For the text-containing cell, return its midpoint in (x, y) coordinate format. 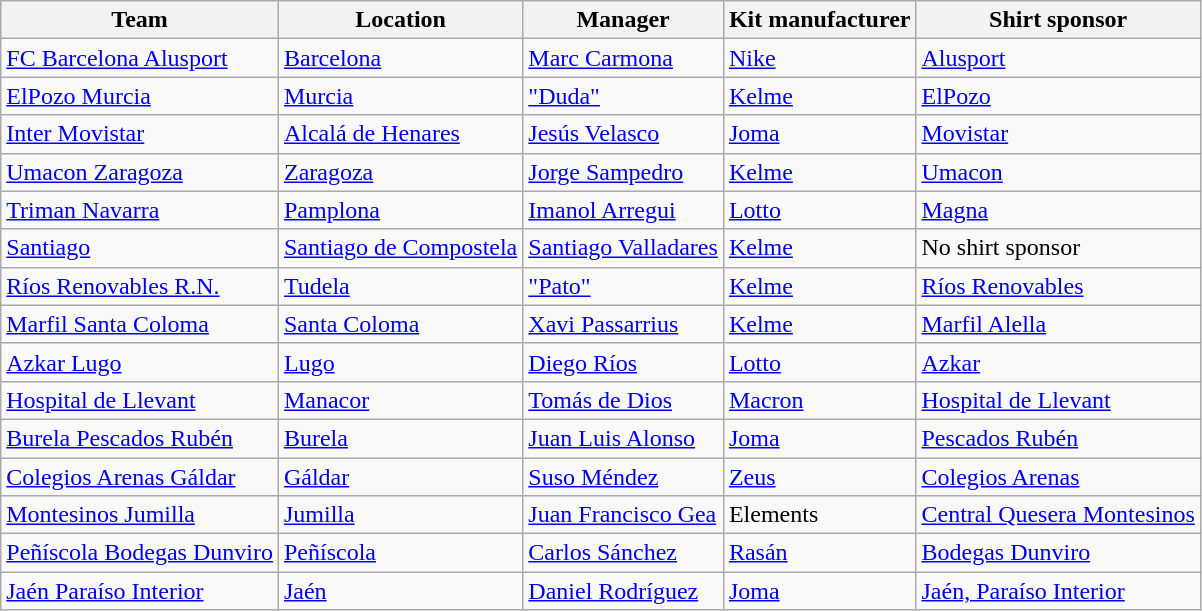
Jumilla (400, 515)
Daniel Rodríguez (624, 591)
Nike (820, 58)
Jaén Paraíso Interior (140, 591)
Umacon Zaragoza (140, 172)
Imanol Arregui (624, 210)
Peñíscola (400, 553)
FC Barcelona Alusport (140, 58)
"Duda" (624, 96)
Macron (820, 400)
Team (140, 20)
Zeus (820, 477)
Lugo (400, 362)
Elements (820, 515)
Juan Luis Alonso (624, 438)
"Pato" (624, 286)
Bodegas Dunviro (1058, 553)
Ríos Renovables (1058, 286)
Magna (1058, 210)
Jesús Velasco (624, 134)
Inter Movistar (140, 134)
Manager (624, 20)
Ríos Renovables R.N. (140, 286)
Burela Pescados Rubén (140, 438)
Peñíscola Bodegas Dunviro (140, 553)
ElPozo Murcia (140, 96)
Santa Coloma (400, 324)
Azkar Lugo (140, 362)
ElPozo (1058, 96)
Shirt sponsor (1058, 20)
Manacor (400, 400)
Xavi Passarrius (624, 324)
Santiago Valladares (624, 248)
Santiago (140, 248)
Carlos Sánchez (624, 553)
Kit manufacturer (820, 20)
Alusport (1058, 58)
Marfil Alella (1058, 324)
Colegios Arenas (1058, 477)
Pamplona (400, 210)
Azkar (1058, 362)
Jaén, Paraíso Interior (1058, 591)
Triman Navarra (140, 210)
Barcelona (400, 58)
Marfil Santa Coloma (140, 324)
Jorge Sampedro (624, 172)
Montesinos Jumilla (140, 515)
Tomás de Dios (624, 400)
Suso Méndez (624, 477)
Colegios Arenas Gáldar (140, 477)
Pescados Rubén (1058, 438)
Alcalá de Henares (400, 134)
Movistar (1058, 134)
Location (400, 20)
Diego Ríos (624, 362)
No shirt sponsor (1058, 248)
Zaragoza (400, 172)
Marc Carmona (624, 58)
Jaén (400, 591)
Santiago de Compostela (400, 248)
Burela (400, 438)
Umacon (1058, 172)
Tudela (400, 286)
Juan Francisco Gea (624, 515)
Gáldar (400, 477)
Murcia (400, 96)
Central Quesera Montesinos (1058, 515)
Rasán (820, 553)
